Determine the (X, Y) coordinate at the center of the cell enclosing the given text.  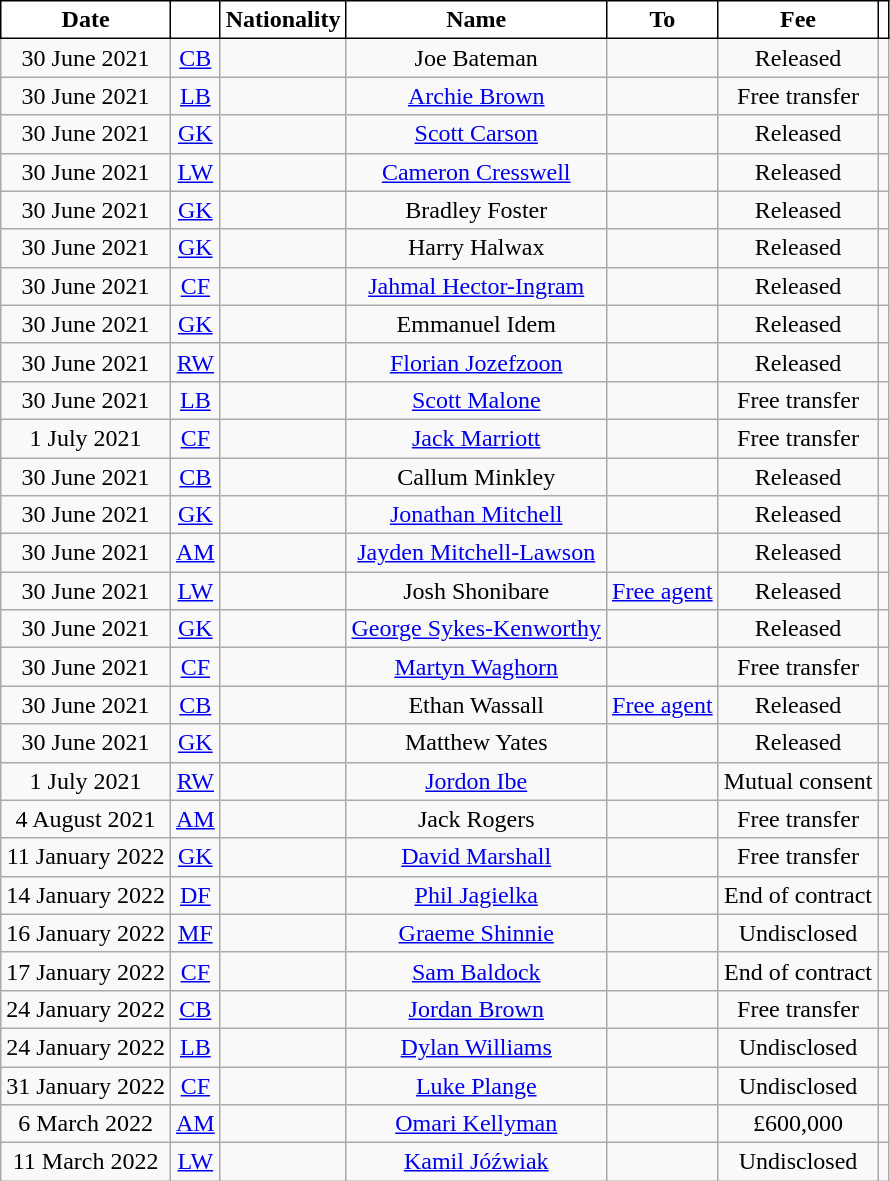
Scott Carson (476, 134)
Jordan Brown (476, 1009)
George Sykes-Kenworthy (476, 629)
4 August 2021 (86, 819)
17 January 2022 (86, 971)
11 March 2022 (86, 1162)
Scott Malone (476, 400)
Archie Brown (476, 96)
Omari Kellyman (476, 1124)
Date (86, 20)
Phil Jagielka (476, 895)
To (663, 20)
DF (195, 895)
14 January 2022 (86, 895)
Jonathan Mitchell (476, 515)
MF (195, 933)
Sam Baldock (476, 971)
Luke Plange (476, 1085)
Martyn Waghorn (476, 667)
Name (476, 20)
Cameron Cresswell (476, 172)
Kamil Jóźwiak (476, 1162)
Ethan Wassall (476, 705)
Harry Halwax (476, 248)
Mutual consent (798, 781)
Jordon Ibe (476, 781)
Matthew Yates (476, 743)
Jayden Mitchell-Lawson (476, 553)
Callum Minkley (476, 477)
Jahmal Hector-Ingram (476, 286)
16 January 2022 (86, 933)
Florian Jozefzoon (476, 362)
Graeme Shinnie (476, 933)
Emmanuel Idem (476, 324)
Jack Rogers (476, 819)
Josh Shonibare (476, 591)
Dylan Williams (476, 1047)
6 March 2022 (86, 1124)
Fee (798, 20)
31 January 2022 (86, 1085)
11 January 2022 (86, 857)
£600,000 (798, 1124)
Nationality (283, 20)
Joe Bateman (476, 58)
David Marshall (476, 857)
Jack Marriott (476, 438)
Bradley Foster (476, 210)
